Extract the (x, y) coordinate from the center of the cell holding the provided text.  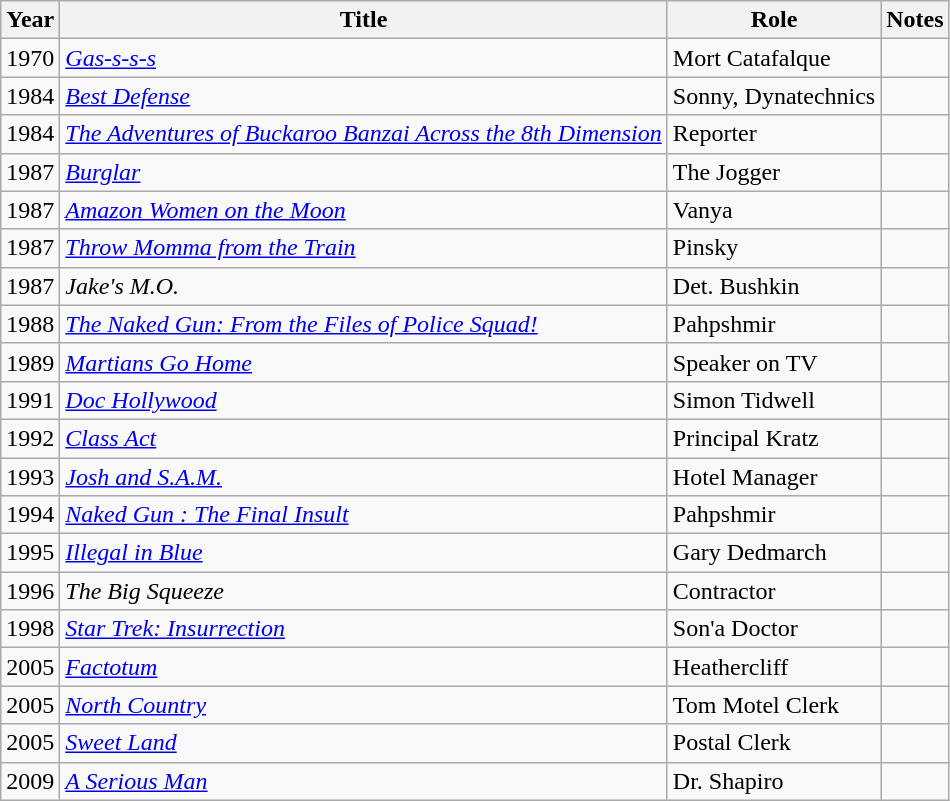
Jake's M.O. (364, 286)
The Naked Gun: From the Files of Police Squad! (364, 324)
Martians Go Home (364, 362)
1989 (30, 362)
Year (30, 20)
Illegal in Blue (364, 553)
Simon Tidwell (774, 400)
1993 (30, 477)
Amazon Women on the Moon (364, 210)
Best Defense (364, 96)
Title (364, 20)
Josh and S.A.M. (364, 477)
Heathercliff (774, 667)
Contractor (774, 591)
Naked Gun : The Final Insult (364, 515)
Speaker on TV (774, 362)
Sonny, Dynatechnics (774, 96)
Burglar (364, 172)
Tom Motel Clerk (774, 705)
Son'a Doctor (774, 629)
Star Trek: Insurrection (364, 629)
Role (774, 20)
Principal Kratz (774, 438)
Mort Catafalque (774, 58)
Gary Dedmarch (774, 553)
Hotel Manager (774, 477)
A Serious Man (364, 781)
1992 (30, 438)
Dr. Shapiro (774, 781)
1994 (30, 515)
The Adventures of Buckaroo Banzai Across the 8th Dimension (364, 134)
1988 (30, 324)
1991 (30, 400)
1998 (30, 629)
Reporter (774, 134)
1970 (30, 58)
Throw Momma from the Train (364, 248)
Det. Bushkin (774, 286)
The Jogger (774, 172)
1995 (30, 553)
Postal Clerk (774, 743)
Notes (915, 20)
Class Act (364, 438)
Pinsky (774, 248)
Sweet Land (364, 743)
Factotum (364, 667)
Vanya (774, 210)
North Country (364, 705)
Gas-s-s-s (364, 58)
2009 (30, 781)
The Big Squeeze (364, 591)
Doc Hollywood (364, 400)
1996 (30, 591)
